Locate the cell with the specified text and output its [X, Y] center coordinate. 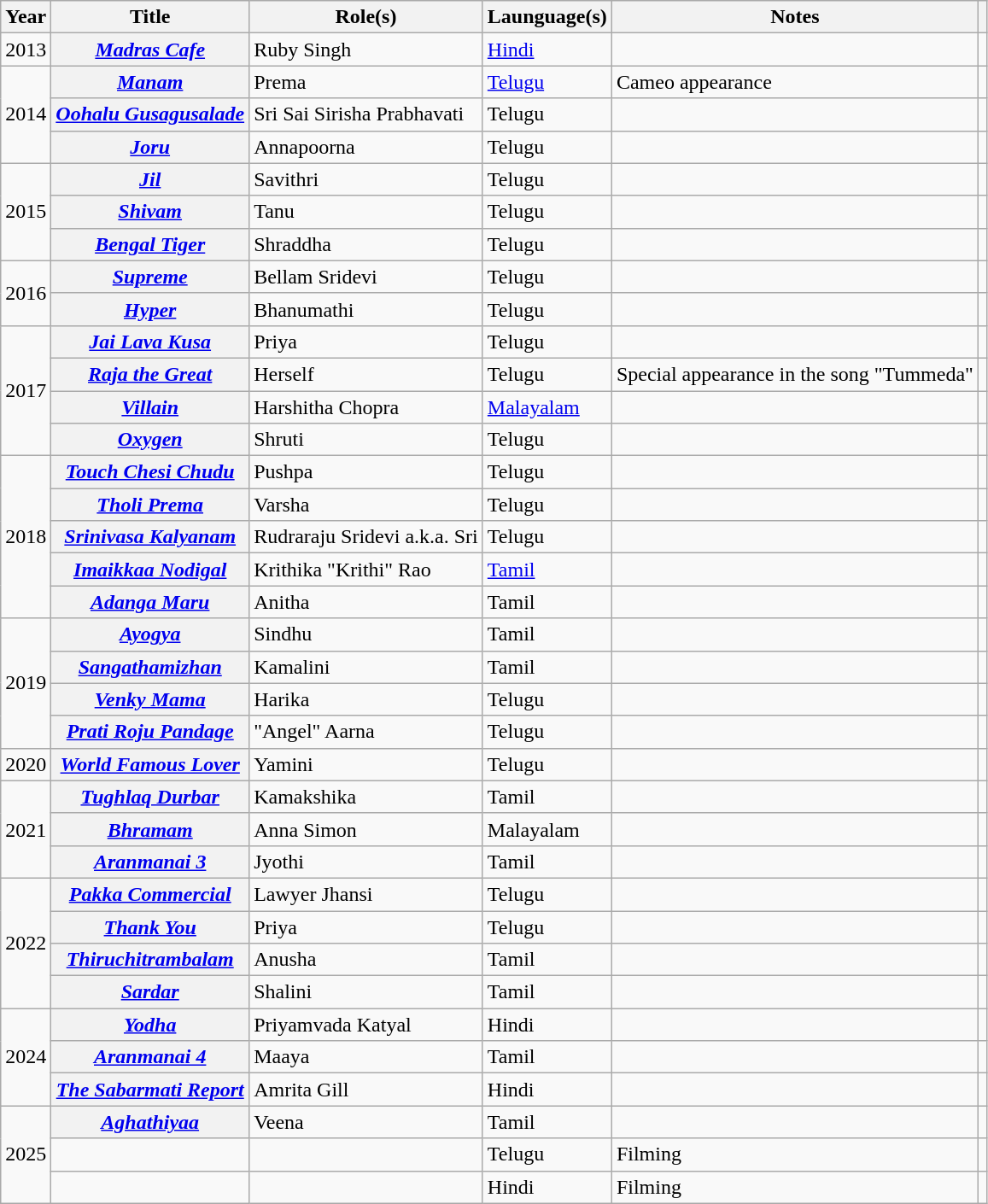
Ruby Singh [366, 50]
Villain [150, 407]
Aranmanai 4 [150, 1057]
Bengal Tiger [150, 244]
Ayogya [150, 634]
Shraddha [366, 244]
Sardar [150, 992]
Raja the Great [150, 374]
Savithri [366, 179]
Prema [366, 82]
Jil [150, 179]
Supreme [150, 277]
Jyothi [366, 862]
Shivam [150, 212]
Harika [366, 699]
Amrita Gill [366, 1090]
Notes [794, 17]
Rudraraju Sridevi a.k.a. Sri [366, 537]
Krithika "Krithi" Rao [366, 570]
Role(s) [366, 17]
Prati Roju Pandage [150, 732]
Sangathamizhan [150, 667]
2021 [26, 829]
Shalini [366, 992]
Hyper [150, 309]
Annapoorna [366, 147]
Veena [366, 1122]
Bhanumathi [366, 309]
Thiruchitrambalam [150, 960]
Yamini [366, 764]
The Sabarmati Report [150, 1090]
Harshitha Chopra [366, 407]
Pakka Commercial [150, 894]
Shruti [366, 440]
2018 [26, 537]
Aranmanai 3 [150, 862]
"Angel" Aarna [366, 732]
World Famous Lover [150, 764]
2017 [26, 390]
2019 [26, 683]
Varsha [366, 505]
Thank You [150, 926]
Adanga Maru [150, 602]
Venky Mama [150, 699]
2024 [26, 1057]
Sindhu [366, 634]
Srinivasa Kalyanam [150, 537]
2016 [26, 293]
2022 [26, 943]
Yodha [150, 1025]
Tholi Prema [150, 505]
Kamalini [366, 667]
Title [150, 17]
Sri Sai Sirisha Prabhavati [366, 114]
Priyamvada Katyal [366, 1025]
Anitha [366, 602]
Cameo appearance [794, 82]
Madras Cafe [150, 50]
Bellam Sridevi [366, 277]
Touch Chesi Chudu [150, 472]
Pushpa [366, 472]
Special appearance in the song "Tummeda" [794, 374]
Tanu [366, 212]
Bhramam [150, 829]
Herself [366, 374]
Jai Lava Kusa [150, 342]
Launguage(s) [547, 17]
Joru [150, 147]
Tughlaq Durbar [150, 797]
2020 [26, 764]
2013 [26, 50]
Year [26, 17]
2015 [26, 212]
Lawyer Jhansi [366, 894]
Aghathiyaa [150, 1122]
2014 [26, 114]
Oxygen [150, 440]
Anusha [366, 960]
Maaya [366, 1057]
2025 [26, 1154]
Anna Simon [366, 829]
Kamakshika [366, 797]
Imaikkaa Nodigal [150, 570]
Manam [150, 82]
Oohalu Gusagusalade [150, 114]
